Return (X, Y) of the center of cell containing provided text 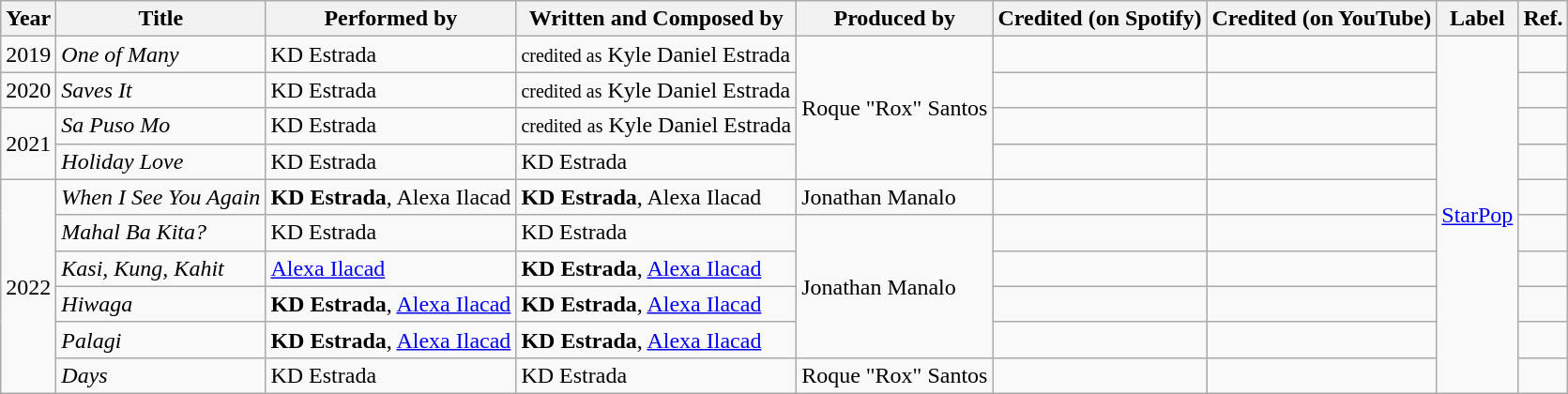
Palagi (161, 340)
One of Many (161, 54)
Alexa Ilacad (390, 268)
Hiwaga (161, 304)
Saves It (161, 90)
Holiday Love (161, 161)
2020 (28, 90)
2019 (28, 54)
Year (28, 19)
Ref. (1543, 19)
Produced by (895, 19)
When I See You Again (161, 197)
Written and Composed by (657, 19)
Mahal Ba Kita? (161, 233)
Label (1477, 19)
Title (161, 19)
Performed by (390, 19)
StarPop (1477, 216)
Days (161, 375)
Kasi, Kung, Kahit (161, 268)
Credited (on YouTube) (1321, 19)
Credited (on Spotify) (1100, 19)
2021 (28, 144)
2022 (28, 286)
Sa Puso Mo (161, 126)
